From the cell containing the given text, extract its center point as (X, Y) coordinate. 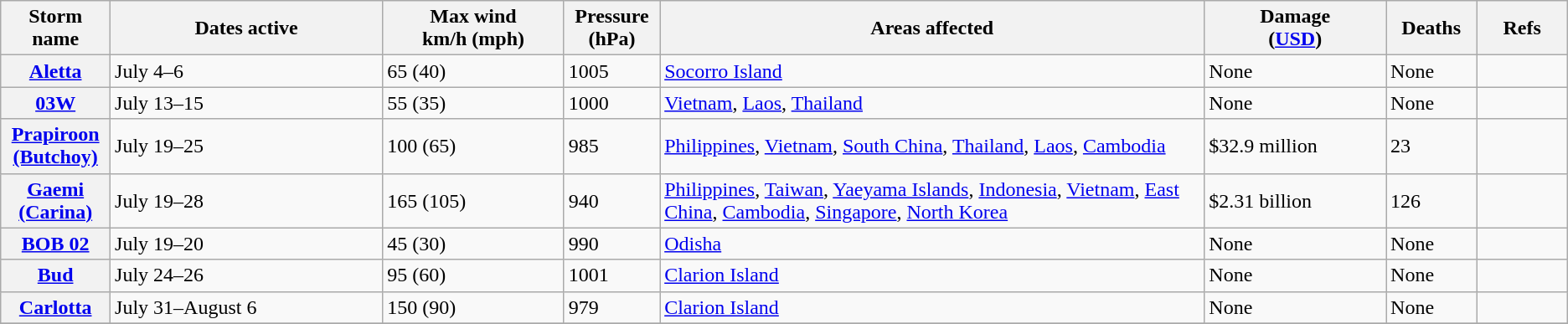
Pressure(hPa) (611, 28)
1005 (611, 71)
Prapiroon (Butchoy) (55, 146)
940 (611, 201)
July 19–28 (246, 201)
Areas affected (932, 28)
Aletta (55, 71)
979 (611, 307)
45 (30) (474, 244)
Philippines, Vietnam, South China, Thailand, Laos, Cambodia (932, 146)
Storm name (55, 28)
165 (105) (474, 201)
Socorro Island (932, 71)
July 19–25 (246, 146)
Damage(USD) (1295, 28)
Deaths (1431, 28)
Vietnam, Laos, Thailand (932, 103)
03W (55, 103)
1000 (611, 103)
150 (90) (474, 307)
95 (60) (474, 275)
$32.9 million (1295, 146)
July 31–August 6 (246, 307)
BOB 02 (55, 244)
Odisha (932, 244)
Philippines, Taiwan, Yaeyama Islands, Indonesia, Vietnam, East China, Cambodia, Singapore, North Korea (932, 201)
$2.31 billion (1295, 201)
65 (40) (474, 71)
Carlotta (55, 307)
55 (35) (474, 103)
Refs (1522, 28)
1001 (611, 275)
July 4–6 (246, 71)
Max windkm/h (mph) (474, 28)
23 (1431, 146)
100 (65) (474, 146)
Bud (55, 275)
Gaemi (Carina) (55, 201)
July 19–20 (246, 244)
July 13–15 (246, 103)
Dates active (246, 28)
126 (1431, 201)
985 (611, 146)
July 24–26 (246, 275)
990 (611, 244)
